Output the [x, y] coordinate of the center of the cell containing the given text.  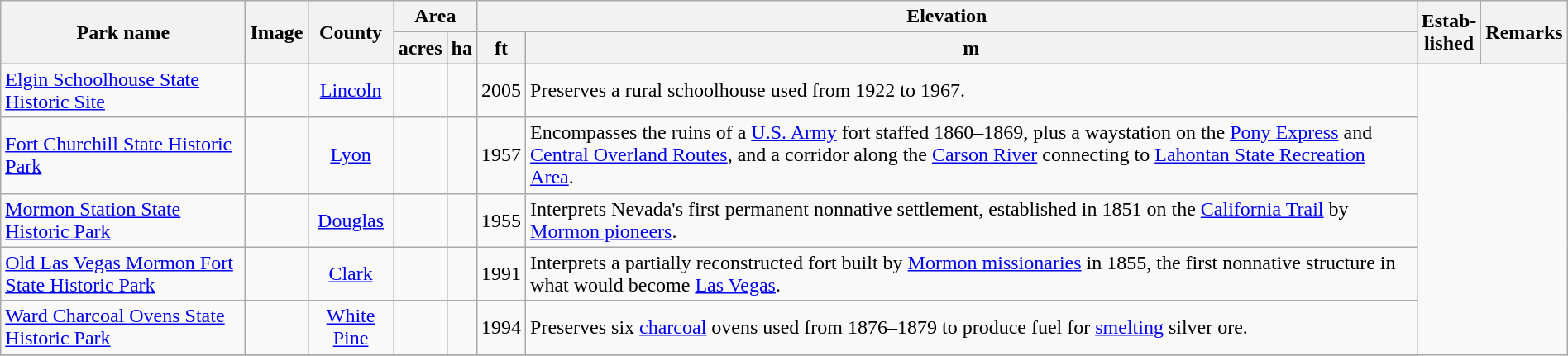
Estab-lished [1449, 32]
Douglas [351, 220]
Lincoln [351, 91]
ha [461, 48]
Remarks [1524, 32]
Mormon Station State Historic Park [123, 220]
ft [501, 48]
m [972, 48]
Ward Charcoal Ovens State Historic Park [123, 327]
Fort Churchill State Historic Park [123, 155]
1957 [501, 155]
Area [435, 17]
Interprets a partially reconstructed fort built by Mormon missionaries in 1855, the first nonnative structure in what would become Las Vegas. [972, 274]
1991 [501, 274]
Old Las Vegas Mormon Fort State Historic Park [123, 274]
Clark [351, 274]
Lyon [351, 155]
County [351, 32]
1994 [501, 327]
2005 [501, 91]
Preserves six charcoal ovens used from 1876–1879 to produce fuel for smelting silver ore. [972, 327]
1955 [501, 220]
White Pine [351, 327]
Image [276, 32]
Elgin Schoolhouse State Historic Site [123, 91]
Park name [123, 32]
Preserves a rural schoolhouse used from 1922 to 1967. [972, 91]
acres [420, 48]
Elevation [946, 17]
Interprets Nevada's first permanent nonnative settlement, established in 1851 on the California Trail by Mormon pioneers. [972, 220]
